From the cell containing the given text, extract its center point as [X, Y] coordinate. 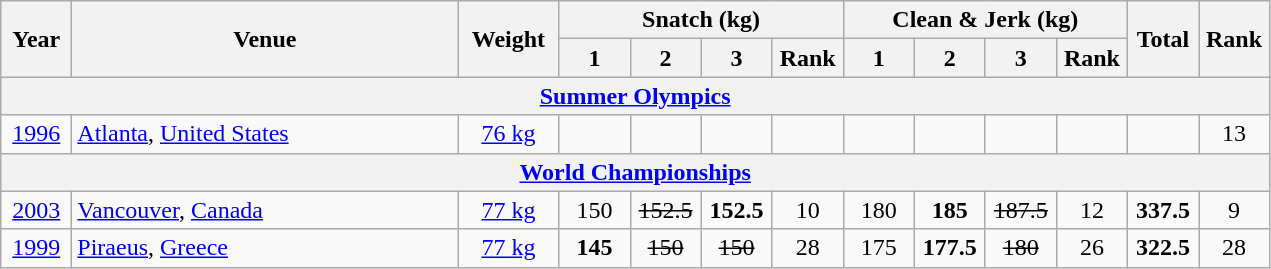
76 kg [508, 134]
1996 [36, 134]
177.5 [950, 248]
13 [1234, 134]
10 [808, 210]
175 [878, 248]
2003 [36, 210]
Venue [265, 39]
Piraeus, Greece [265, 248]
Vancouver, Canada [265, 210]
337.5 [1162, 210]
Weight [508, 39]
12 [1092, 210]
26 [1092, 248]
Snatch (kg) [701, 20]
Total [1162, 39]
185 [950, 210]
Atlanta, United States [265, 134]
322.5 [1162, 248]
187.5 [1020, 210]
Year [36, 39]
145 [594, 248]
Summer Olympics [636, 96]
World Championships [636, 172]
9 [1234, 210]
1999 [36, 248]
Clean & Jerk (kg) [985, 20]
